Detect which cell encompasses the target text, then output its (x, y) center coordinate. 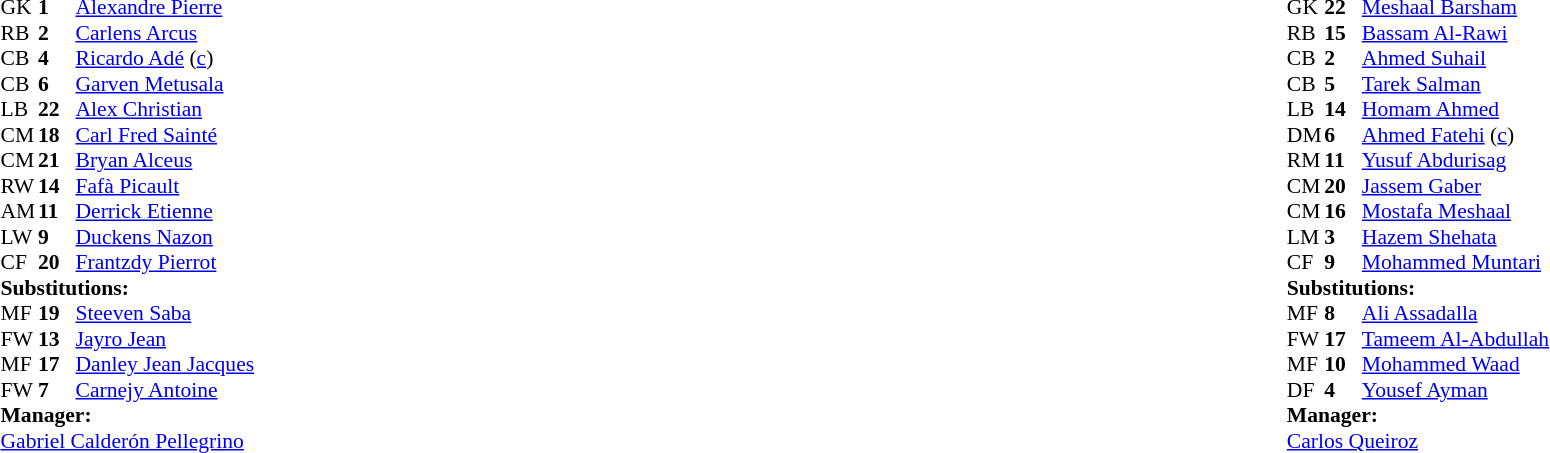
Mostafa Meshaal (1456, 211)
AM (19, 211)
LM (1306, 237)
Fafà Picault (166, 186)
Tameem Al-Abdullah (1456, 339)
Jayro Jean (166, 339)
Ali Assadalla (1456, 313)
Danley Jean Jacques (166, 365)
Yusuf Abdurisag (1456, 161)
DF (1306, 390)
22 (57, 109)
Hazem Shehata (1456, 237)
RM (1306, 161)
8 (1343, 313)
7 (57, 390)
Mohammed Muntari (1456, 263)
Duckens Nazon (166, 237)
18 (57, 135)
Ahmed Fatehi (c) (1456, 135)
16 (1343, 211)
Carlens Arcus (166, 33)
Bryan Alceus (166, 161)
Mohammed Waad (1456, 365)
Bassam Al-Rawi (1456, 33)
5 (1343, 84)
RW (19, 186)
Ricardo Adé (c) (166, 59)
Carnejy Antoine (166, 390)
Garven Metusala (166, 84)
Frantzdy Pierrot (166, 263)
Steeven Saba (166, 313)
Tarek Salman (1456, 84)
10 (1343, 365)
Jassem Gaber (1456, 186)
Carl Fred Sainté (166, 135)
Yousef Ayman (1456, 390)
Derrick Etienne (166, 211)
Alex Christian (166, 109)
13 (57, 339)
21 (57, 161)
3 (1343, 237)
LW (19, 237)
DM (1306, 135)
Ahmed Suhail (1456, 59)
Homam Ahmed (1456, 109)
19 (57, 313)
15 (1343, 33)
